Search for the cell housing the specified text and yield its [x, y] center coordinate. 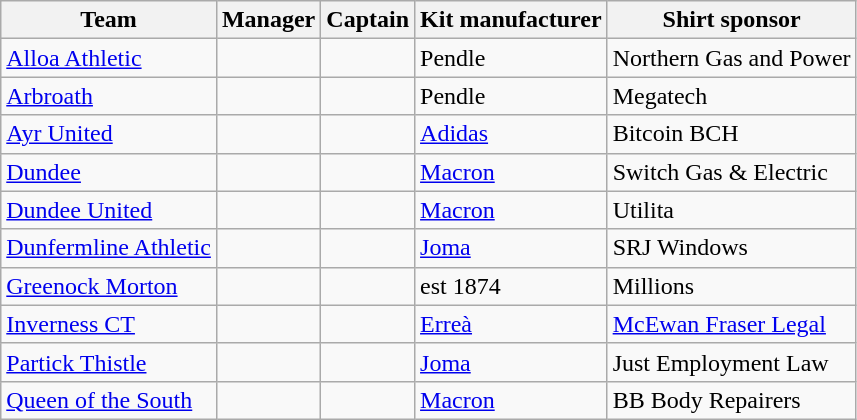
Greenock Morton [109, 286]
McEwan Fraser Legal [732, 324]
Utilita [732, 210]
Manager [268, 20]
Just Employment Law [732, 362]
Northern Gas and Power [732, 58]
Partick Thistle [109, 362]
Arbroath [109, 96]
Dundee [109, 172]
Queen of the South [109, 400]
Megatech [732, 96]
Captain [368, 20]
Adidas [512, 134]
Kit manufacturer [512, 20]
Bitcoin BCH [732, 134]
Dundee United [109, 210]
Team [109, 20]
Dunfermline Athletic [109, 248]
Ayr United [109, 134]
Millions [732, 286]
Inverness CT [109, 324]
Switch Gas & Electric [732, 172]
SRJ Windows [732, 248]
Alloa Athletic [109, 58]
est 1874 [512, 286]
BB Body Repairers [732, 400]
Shirt sponsor [732, 20]
Erreà [512, 324]
